Locate the cell with the specified text and output its (X, Y) center coordinate. 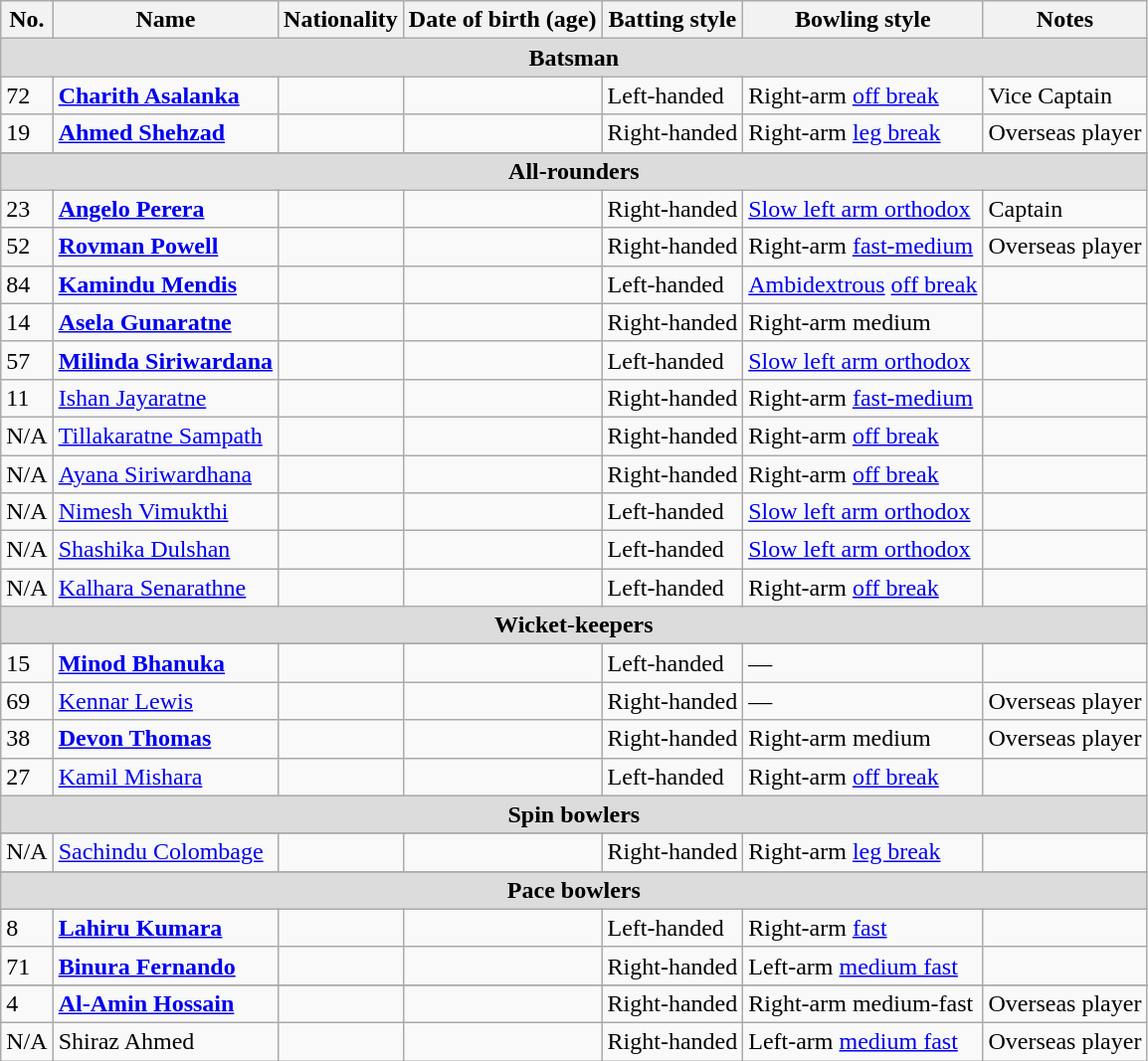
Al-Amin Hossain (165, 1003)
Spin bowlers (574, 814)
72 (27, 95)
Pace bowlers (574, 890)
Shiraz Ahmed (165, 1041)
Minod Bhanuka (165, 663)
Ayana Siriwardhana (165, 474)
Right-arm medium-fast (863, 1003)
Angelo Perera (165, 209)
52 (27, 247)
Milinda Siriwardana (165, 360)
14 (27, 322)
Asela Gunaratne (165, 322)
Wicket-keepers (574, 625)
Binura Fernando (165, 966)
Batsman (574, 58)
Name (165, 20)
All-rounders (574, 171)
Bowling style (863, 20)
Vice Captain (1064, 95)
84 (27, 284)
Kennar Lewis (165, 701)
Lahiru Kumara (165, 928)
Ahmed Shehzad (165, 133)
27 (27, 777)
8 (27, 928)
Batting style (672, 20)
23 (27, 209)
No. (27, 20)
Devon Thomas (165, 739)
4 (27, 1003)
Kamindu Mendis (165, 284)
Date of birth (age) (502, 20)
11 (27, 398)
57 (27, 360)
Ishan Jayaratne (165, 398)
Kalhara Senarathne (165, 588)
15 (27, 663)
Shashika Dulshan (165, 550)
69 (27, 701)
71 (27, 966)
Notes (1064, 20)
38 (27, 739)
Rovman Powell (165, 247)
Ambidextrous off break (863, 284)
19 (27, 133)
Sachindu Colombage (165, 852)
Kamil Mishara (165, 777)
Nationality (341, 20)
Right-arm fast (863, 928)
Charith Asalanka (165, 95)
Captain (1064, 209)
Nimesh Vimukthi (165, 512)
Tillakaratne Sampath (165, 436)
